For the text-containing cell, return its midpoint in (X, Y) coordinate format. 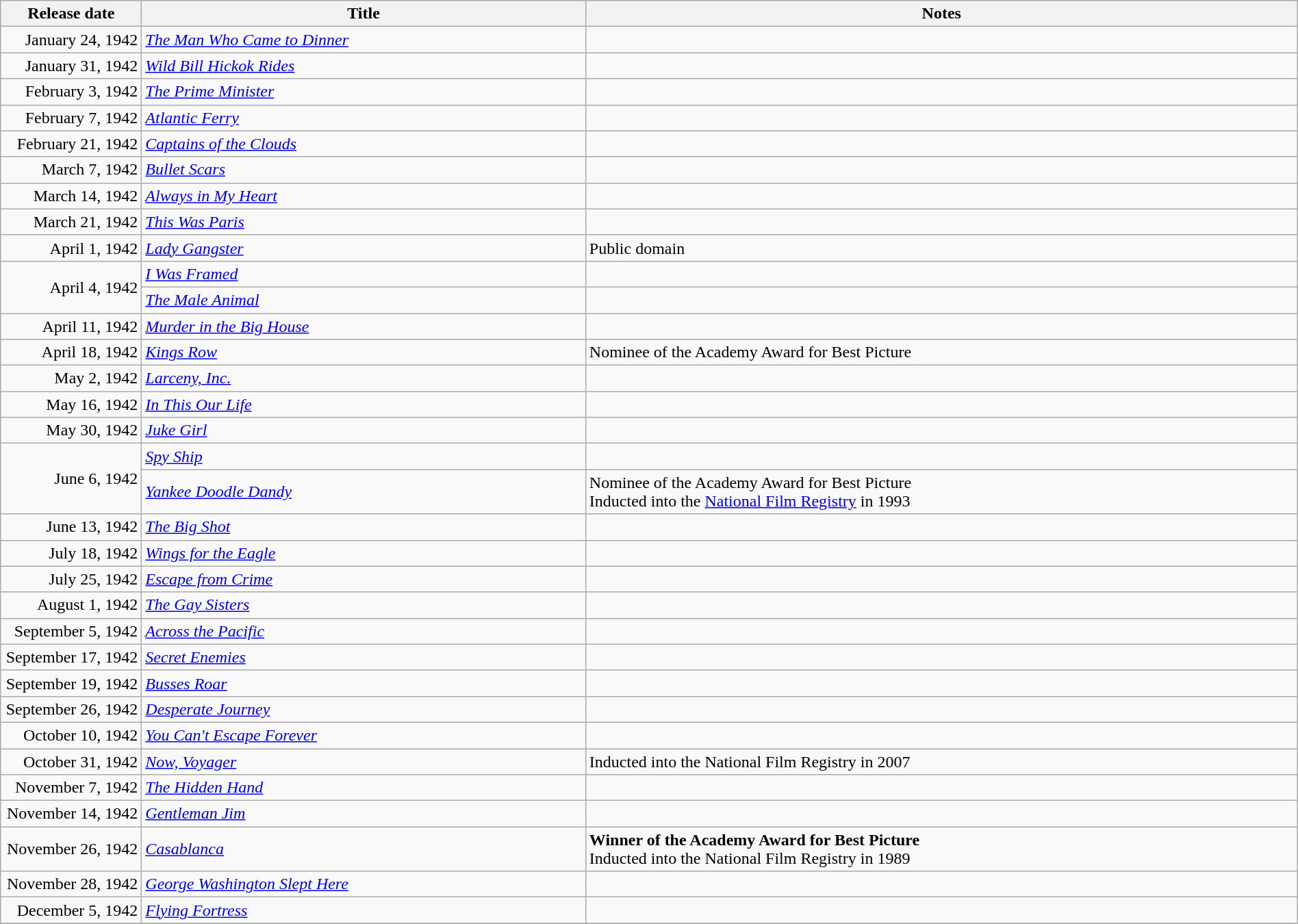
Secret Enemies (364, 657)
July 25, 1942 (71, 579)
February 21, 1942 (71, 144)
June 13, 1942 (71, 527)
Title (364, 14)
Notes (941, 14)
George Washington Slept Here (364, 884)
May 30, 1942 (71, 431)
January 31, 1942 (71, 66)
Murder in the Big House (364, 326)
Nominee of the Academy Award for Best Picture (941, 352)
Always in My Heart (364, 196)
In This Our Life (364, 405)
September 5, 1942 (71, 631)
April 18, 1942 (71, 352)
August 1, 1942 (71, 605)
July 18, 1942 (71, 553)
October 10, 1942 (71, 735)
Across the Pacific (364, 631)
April 11, 1942 (71, 326)
Escape from Crime (364, 579)
May 2, 1942 (71, 378)
This Was Paris (364, 222)
Nominee of the Academy Award for Best PictureInducted into the National Film Registry in 1993 (941, 491)
February 7, 1942 (71, 118)
The Man Who Came to Dinner (364, 40)
Larceny, Inc. (364, 378)
The Prime Minister (364, 92)
The Male Animal (364, 300)
Kings Row (364, 352)
Yankee Doodle Dandy (364, 491)
Winner of the Academy Award for Best PictureInducted into the National Film Registry in 1989 (941, 849)
The Gay Sisters (364, 605)
Wings for the Eagle (364, 553)
Busses Roar (364, 683)
November 26, 1942 (71, 849)
The Big Shot (364, 527)
Inducted into the National Film Registry in 2007 (941, 762)
Captains of the Clouds (364, 144)
Atlantic Ferry (364, 118)
January 24, 1942 (71, 40)
December 5, 1942 (71, 910)
March 21, 1942 (71, 222)
April 1, 1942 (71, 248)
Lady Gangster (364, 248)
Juke Girl (364, 431)
Now, Voyager (364, 762)
Flying Fortress (364, 910)
March 7, 1942 (71, 170)
March 14, 1942 (71, 196)
May 16, 1942 (71, 405)
You Can't Escape Forever (364, 735)
April 4, 1942 (71, 287)
September 17, 1942 (71, 657)
Spy Ship (364, 457)
Public domain (941, 248)
November 14, 1942 (71, 814)
June 6, 1942 (71, 479)
Desperate Journey (364, 709)
February 3, 1942 (71, 92)
September 26, 1942 (71, 709)
November 28, 1942 (71, 884)
Bullet Scars (364, 170)
The Hidden Hand (364, 788)
Wild Bill Hickok Rides (364, 66)
Casablanca (364, 849)
I Was Framed (364, 274)
Release date (71, 14)
November 7, 1942 (71, 788)
September 19, 1942 (71, 683)
Gentleman Jim (364, 814)
October 31, 1942 (71, 762)
